Detect which cell encompasses the target text, then output its [X, Y] center coordinate. 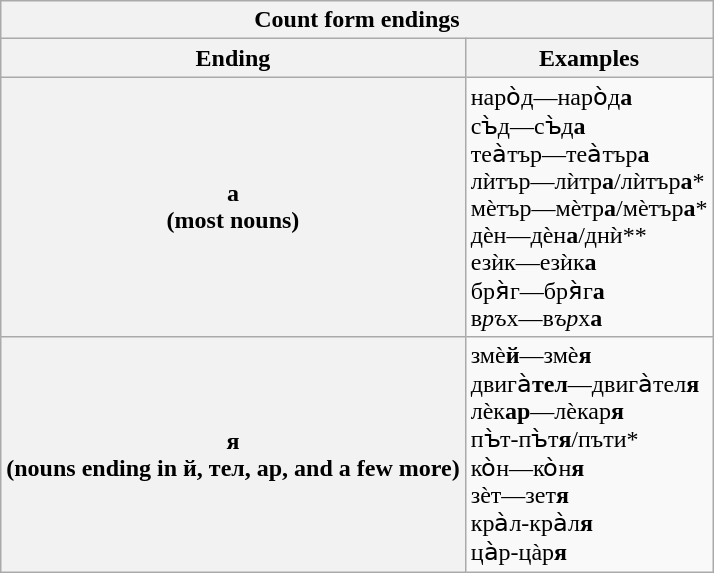
Count form endings [357, 20]
а(most nouns) [233, 207]
Ending [233, 58]
Examples [589, 58]
наро̀д—наро̀дасъ̀д—съ̀датеа̀тър—теа̀търалѝтър—лѝтра/лѝтъра*мѐтър—мѐтра/мѐтъра*дѐн—дѐна/днѝ**езѝк—езѝкабря̀г—бря̀гавръх—върха [589, 207]
я(nouns ending in й, тел, ар, and a few more) [233, 454]
змѐй—змѐядвига̀тел—двига̀телялѐкар—лѐкаряпъ̀т-пъ̀тя/пъти*ко̀н—ко̀нязѐт—зетякра̀л-кра̀ляца̀р-цàря [589, 454]
